Pinpoint the cell where the given text exists, returning its (x, y) midpoint coordinate. 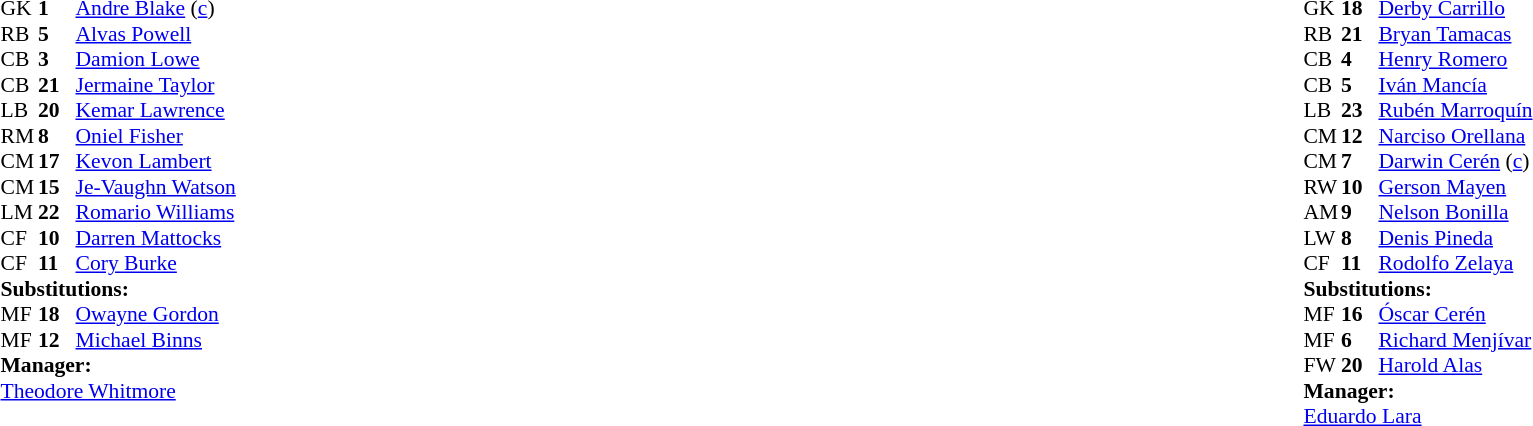
Henry Romero (1455, 59)
Rubén Marroquín (1455, 111)
Darren Mattocks (156, 238)
Alvas Powell (156, 34)
Nelson Bonilla (1455, 213)
Richard Menjívar (1455, 340)
Óscar Cerén (1455, 315)
Romario Williams (156, 213)
RW (1322, 187)
Gerson Mayen (1455, 187)
15 (57, 187)
RM (19, 136)
6 (1360, 340)
FW (1322, 365)
Denis Pineda (1455, 238)
Michael Binns (156, 340)
7 (1360, 161)
9 (1360, 213)
Darwin Cerén (c) (1455, 161)
AM (1322, 213)
23 (1360, 111)
Iván Mancía (1455, 85)
18 (57, 315)
4 (1360, 59)
Theodore Whitmore (118, 391)
Kemar Lawrence (156, 111)
Oniel Fisher (156, 136)
Owayne Gordon (156, 315)
LW (1322, 238)
Rodolfo Zelaya (1455, 263)
Harold Alas (1455, 365)
Cory Burke (156, 263)
Damion Lowe (156, 59)
Bryan Tamacas (1455, 34)
16 (1360, 315)
Je-Vaughn Watson (156, 187)
Narciso Orellana (1455, 136)
17 (57, 161)
22 (57, 213)
Jermaine Taylor (156, 85)
3 (57, 59)
LM (19, 213)
Kevon Lambert (156, 161)
